For the text-containing cell, return its midpoint in (X, Y) coordinate format. 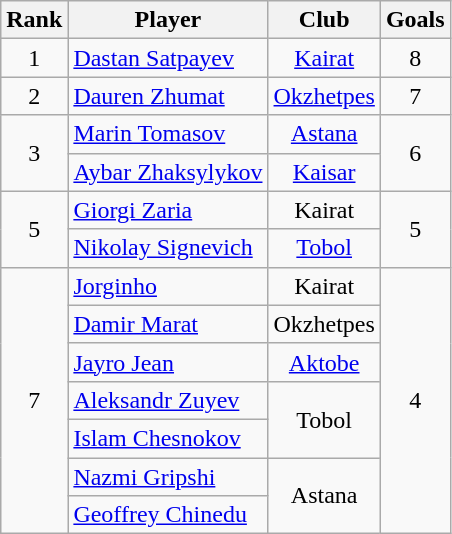
Dauren Zhumat (168, 96)
Aybar Zhaksylykov (168, 172)
Damir Marat (168, 324)
Nazmi Gripshi (168, 477)
Aktobe (324, 362)
Jayro Jean (168, 362)
Rank (34, 20)
Giorgi Zaria (168, 210)
Nikolay Signevich (168, 248)
Player (168, 20)
Goals (415, 20)
8 (415, 58)
Dastan Satpayev (168, 58)
Marin Tomasov (168, 134)
Islam Chesnokov (168, 438)
2 (34, 96)
Kaisar (324, 172)
4 (415, 400)
Club (324, 20)
1 (34, 58)
Aleksandr Zuyev (168, 400)
6 (415, 153)
Jorginho (168, 286)
Geoffrey Chinedu (168, 515)
3 (34, 153)
